Determine the (x, y) coordinate at the center of the cell enclosing the given text.  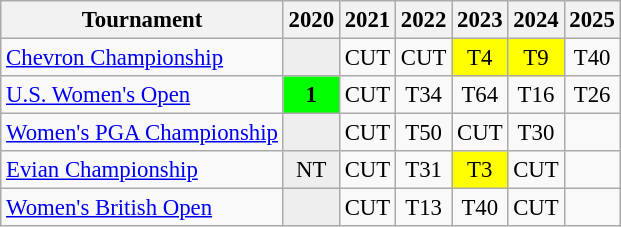
Women's PGA Championship (142, 133)
Evian Championship (142, 170)
Chevron Championship (142, 58)
T16 (536, 95)
Women's British Open (142, 208)
T34 (424, 95)
T9 (536, 58)
2024 (536, 20)
2025 (592, 20)
Tournament (142, 20)
T31 (424, 170)
U.S. Women's Open (142, 95)
NT (311, 170)
T3 (480, 170)
T4 (480, 58)
T30 (536, 133)
2022 (424, 20)
T13 (424, 208)
2023 (480, 20)
T26 (592, 95)
2020 (311, 20)
1 (311, 95)
2021 (367, 20)
T64 (480, 95)
T50 (424, 133)
